Find where the given text appears and provide that cell's center as [X, Y] coordinate. 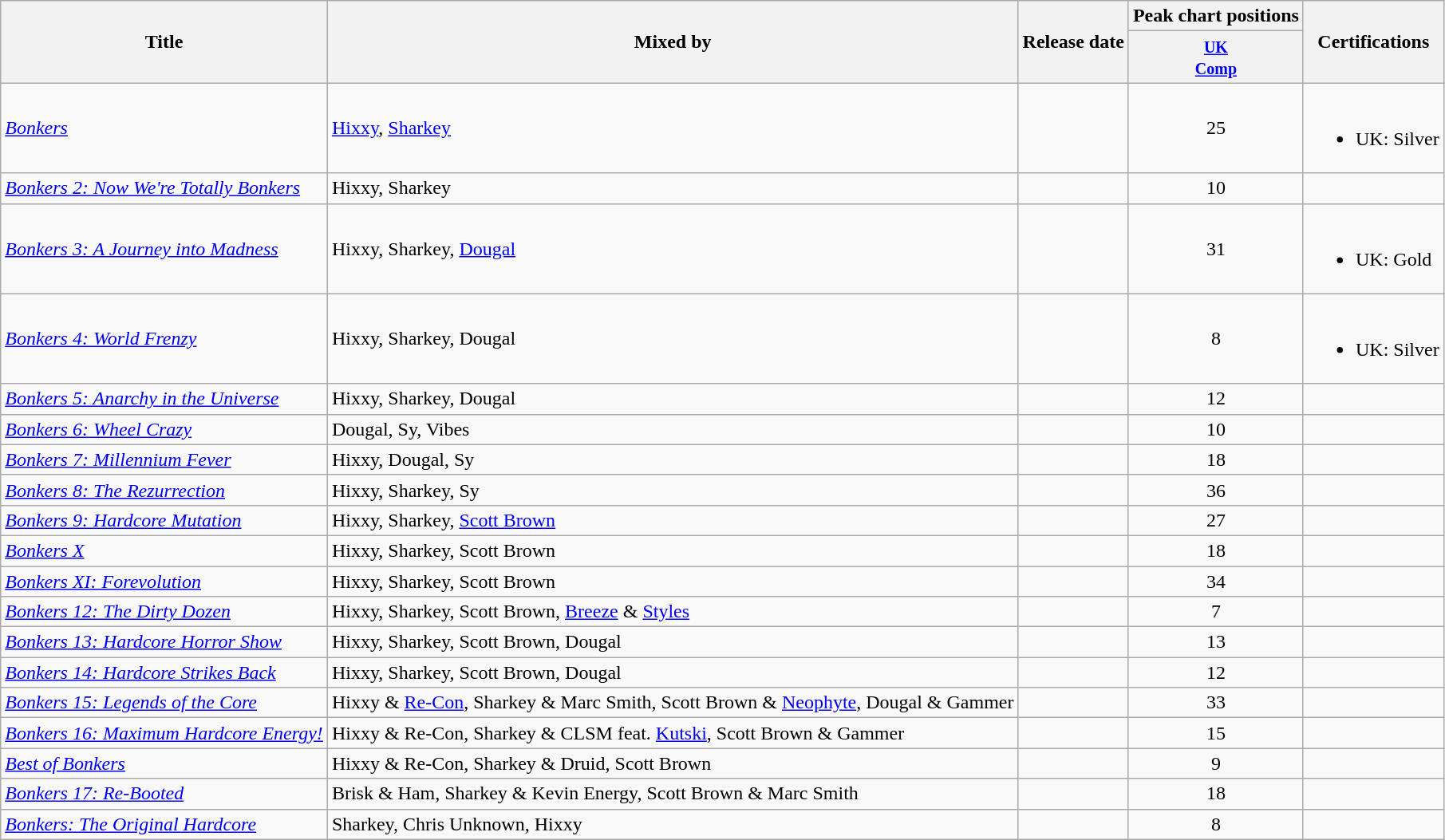
15 [1216, 733]
Mixed by [673, 41]
UK Comp [1216, 57]
Hixxy & Re-Con, Sharkey & CLSM feat. Kutski, Scott Brown & Gammer [673, 733]
Bonkers 3: A Journey into Madness [164, 249]
Hixxy & Re-Con, Sharkey & Druid, Scott Brown [673, 763]
Bonkers [164, 128]
Best of Bonkers [164, 763]
Bonkers 5: Anarchy in the Universe [164, 399]
Certifications [1373, 41]
Bonkers 17: Re-Booted [164, 794]
Release date [1073, 41]
27 [1216, 520]
9 [1216, 763]
Bonkers X [164, 550]
Bonkers: The Original Hardcore [164, 824]
Sharkey, Chris Unknown, Hixxy [673, 824]
Bonkers 4: World Frenzy [164, 338]
Hixxy, Dougal, Sy [673, 459]
Brisk & Ham, Sharkey & Kevin Energy, Scott Brown & Marc Smith [673, 794]
Bonkers 12: The Dirty Dozen [164, 612]
Bonkers 15: Legends of the Core [164, 703]
Bonkers 16: Maximum Hardcore Energy! [164, 733]
Bonkers 13: Hardcore Horror Show [164, 642]
UK: Gold [1373, 249]
Bonkers XI: Forevolution [164, 582]
Bonkers 2: Now We're Totally Bonkers [164, 188]
31 [1216, 249]
Dougal, Sy, Vibes [673, 429]
Bonkers 6: Wheel Crazy [164, 429]
Bonkers 7: Millennium Fever [164, 459]
33 [1216, 703]
Bonkers 9: Hardcore Mutation [164, 520]
25 [1216, 128]
7 [1216, 612]
Bonkers 8: The Rezurrection [164, 490]
34 [1216, 582]
Hixxy, Sharkey, Sy [673, 490]
Peak chart positions [1216, 16]
36 [1216, 490]
Hixxy, Sharkey, Scott Brown, Breeze & Styles [673, 612]
Title [164, 41]
Hixxy & Re-Con, Sharkey & Marc Smith, Scott Brown & Neophyte, Dougal & Gammer [673, 703]
Bonkers 14: Hardcore Strikes Back [164, 672]
13 [1216, 642]
